Search for the cell housing the specified text and yield its [X, Y] center coordinate. 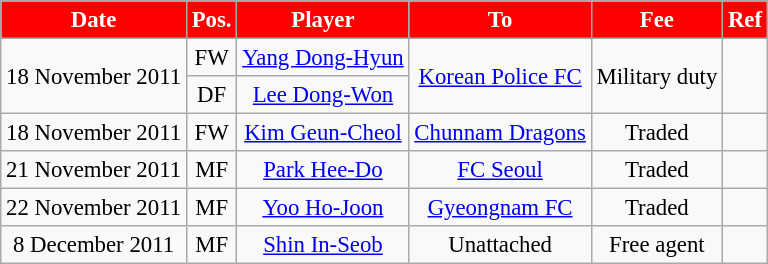
21 November 2011 [94, 170]
FC Seoul [500, 170]
Date [94, 20]
To [500, 20]
Ref [746, 20]
Gyeongnam FC [500, 208]
Chunnam Dragons [500, 133]
Fee [656, 20]
Player [323, 20]
Unattached [500, 245]
Yoo Ho-Joon [323, 208]
Kim Geun-Cheol [323, 133]
22 November 2011 [94, 208]
DF [211, 95]
8 December 2011 [94, 245]
Korean Police FC [500, 76]
Lee Dong-Won [323, 95]
Park Hee-Do [323, 170]
Yang Dong-Hyun [323, 58]
Free agent [656, 245]
Shin In-Seob [323, 245]
Pos. [211, 20]
Military duty [656, 76]
